From the cell containing the given text, extract its center point as (X, Y) coordinate. 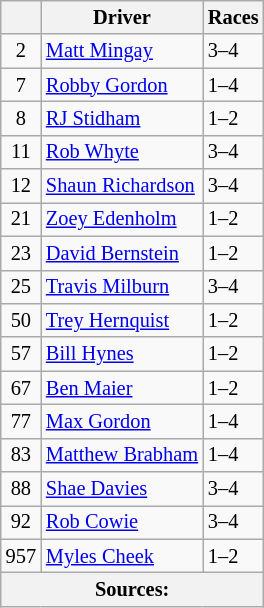
Zoey Edenholm (122, 219)
Max Gordon (122, 421)
Rob Cowie (122, 522)
12 (21, 186)
Travis Milburn (122, 287)
88 (21, 489)
Shae Davies (122, 489)
57 (21, 354)
83 (21, 455)
David Bernstein (122, 253)
Bill Hynes (122, 354)
Rob Whyte (122, 152)
Driver (122, 17)
21 (21, 219)
23 (21, 253)
77 (21, 421)
957 (21, 556)
Matt Mingay (122, 51)
Sources: (132, 589)
Matthew Brabham (122, 455)
25 (21, 287)
Myles Cheek (122, 556)
7 (21, 85)
2 (21, 51)
Robby Gordon (122, 85)
RJ Stidham (122, 118)
Trey Hernquist (122, 320)
92 (21, 522)
67 (21, 388)
Ben Maier (122, 388)
11 (21, 152)
Races (234, 17)
Shaun Richardson (122, 186)
50 (21, 320)
8 (21, 118)
